Provide the [X, Y] coordinate of the cell's center where the given text is located.  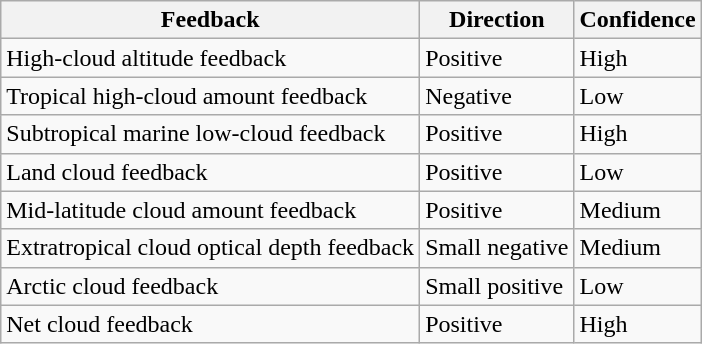
High-cloud altitude feedback [210, 58]
Direction [497, 20]
Arctic cloud feedback [210, 286]
Confidence [638, 20]
Small negative [497, 248]
Net cloud feedback [210, 324]
Feedback [210, 20]
Mid-latitude cloud amount feedback [210, 210]
Land cloud feedback [210, 172]
Extratropical cloud optical depth feedback [210, 248]
Tropical high-cloud amount feedback [210, 96]
Small positive [497, 286]
Negative [497, 96]
Subtropical marine low-cloud feedback [210, 134]
